Provide the (x, y) coordinate of the cell's center where the given text is located.  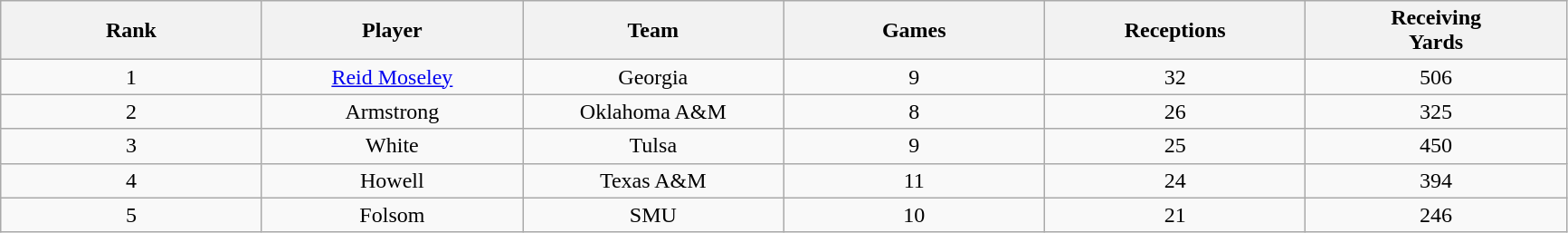
SMU (653, 215)
450 (1437, 146)
Player (392, 31)
21 (1174, 215)
32 (1174, 77)
26 (1174, 112)
25 (1174, 146)
5 (131, 215)
8 (914, 112)
24 (1174, 180)
Armstrong (392, 112)
Georgia (653, 77)
White (392, 146)
11 (914, 180)
Tulsa (653, 146)
3 (131, 146)
506 (1437, 77)
Texas A&M (653, 180)
Oklahoma A&M (653, 112)
4 (131, 180)
394 (1437, 180)
Folsom (392, 215)
1 (131, 77)
Rank (131, 31)
Games (914, 31)
Receptions (1174, 31)
2 (131, 112)
ReceivingYards (1437, 31)
10 (914, 215)
246 (1437, 215)
Team (653, 31)
Howell (392, 180)
325 (1437, 112)
Reid Moseley (392, 77)
